Identify which cell holds the provided text, then report its [x, y] central coordinate. 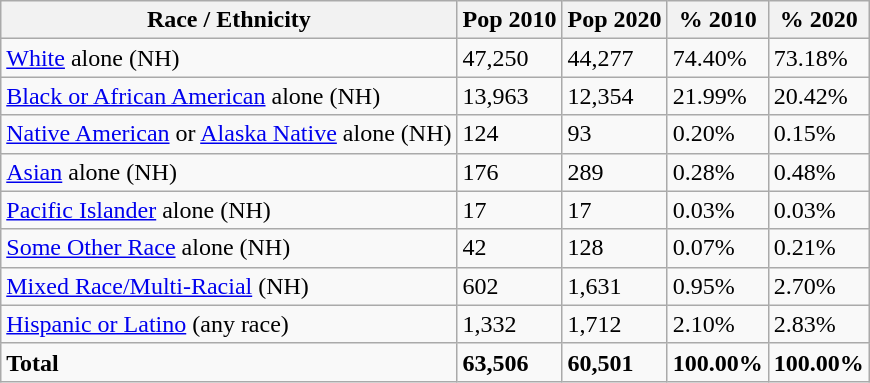
0.21% [818, 248]
13,963 [510, 96]
93 [614, 134]
60,501 [614, 362]
Black or African American alone (NH) [229, 96]
Hispanic or Latino (any race) [229, 324]
2.10% [718, 324]
2.83% [818, 324]
Asian alone (NH) [229, 172]
Pop 2010 [510, 20]
124 [510, 134]
73.18% [818, 58]
1,332 [510, 324]
289 [614, 172]
Pop 2020 [614, 20]
42 [510, 248]
0.95% [718, 286]
2.70% [818, 286]
0.15% [818, 134]
176 [510, 172]
20.42% [818, 96]
White alone (NH) [229, 58]
0.28% [718, 172]
44,277 [614, 58]
% 2020 [818, 20]
12,354 [614, 96]
0.20% [718, 134]
47,250 [510, 58]
% 2010 [718, 20]
1,631 [614, 286]
1,712 [614, 324]
63,506 [510, 362]
Mixed Race/Multi-Racial (NH) [229, 286]
Race / Ethnicity [229, 20]
21.99% [718, 96]
0.07% [718, 248]
74.40% [718, 58]
Native American or Alaska Native alone (NH) [229, 134]
Total [229, 362]
Pacific Islander alone (NH) [229, 210]
602 [510, 286]
Some Other Race alone (NH) [229, 248]
128 [614, 248]
0.48% [818, 172]
